Locate the cell with the specified text and output its [x, y] center coordinate. 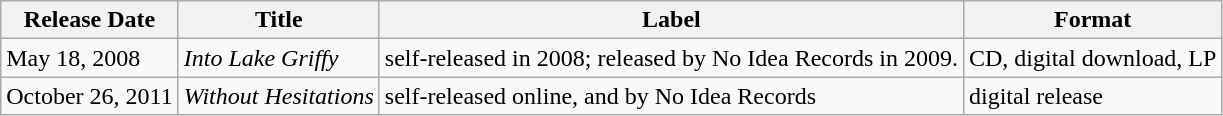
self-released online, and by No Idea Records [671, 96]
Release Date [90, 20]
Label [671, 20]
CD, digital download, LP [1092, 58]
digital release [1092, 96]
October 26, 2011 [90, 96]
Title [278, 20]
Format [1092, 20]
May 18, 2008 [90, 58]
self-released in 2008; released by No Idea Records in 2009. [671, 58]
Into Lake Griffy [278, 58]
Without Hesitations [278, 96]
